Find where the given text appears and provide that cell's center as (X, Y) coordinate. 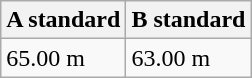
B standard (188, 20)
63.00 m (188, 58)
A standard (64, 20)
65.00 m (64, 58)
